Find where the given text appears and provide that cell's center as (X, Y) coordinate. 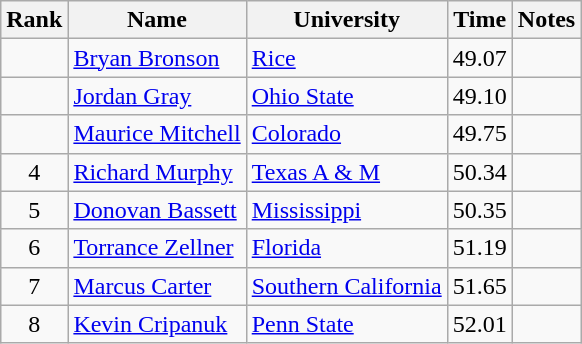
Kevin Cripanuk (157, 324)
Maurice Mitchell (157, 134)
Ohio State (346, 96)
51.65 (480, 286)
52.01 (480, 324)
Donovan Bassett (157, 210)
Jordan Gray (157, 96)
Name (157, 20)
50.35 (480, 210)
Rank (34, 20)
Mississippi (346, 210)
5 (34, 210)
University (346, 20)
8 (34, 324)
Florida (346, 248)
Colorado (346, 134)
49.75 (480, 134)
Southern California (346, 286)
Notes (546, 20)
7 (34, 286)
6 (34, 248)
51.19 (480, 248)
4 (34, 172)
Torrance Zellner (157, 248)
Marcus Carter (157, 286)
49.10 (480, 96)
Rice (346, 58)
Richard Murphy (157, 172)
Penn State (346, 324)
49.07 (480, 58)
50.34 (480, 172)
Time (480, 20)
Texas A & M (346, 172)
Bryan Bronson (157, 58)
